Return the (x, y) coordinate for the center point of the cell that contains the specified text.  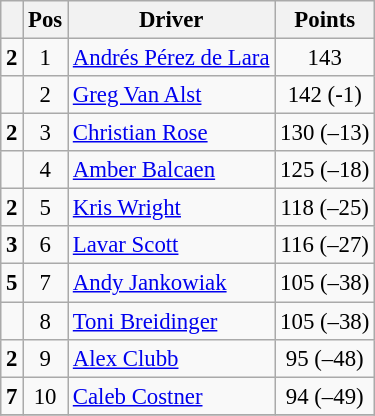
130 (–13) (325, 133)
116 (–27) (325, 245)
Kris Wright (172, 208)
Caleb Costner (172, 396)
Driver (172, 20)
10 (46, 396)
Pos (46, 20)
Andy Jankowiak (172, 283)
118 (–25) (325, 208)
Andrés Pérez de Lara (172, 58)
143 (325, 58)
6 (46, 245)
Toni Breidinger (172, 321)
Points (325, 20)
Lavar Scott (172, 245)
125 (–18) (325, 170)
Greg Van Alst (172, 95)
1 (46, 58)
Christian Rose (172, 133)
Alex Clubb (172, 358)
94 (–49) (325, 396)
8 (46, 321)
142 (-1) (325, 95)
95 (–48) (325, 358)
4 (46, 170)
Amber Balcaen (172, 170)
9 (46, 358)
